Determine the (X, Y) coordinate at the center of the cell enclosing the given text.  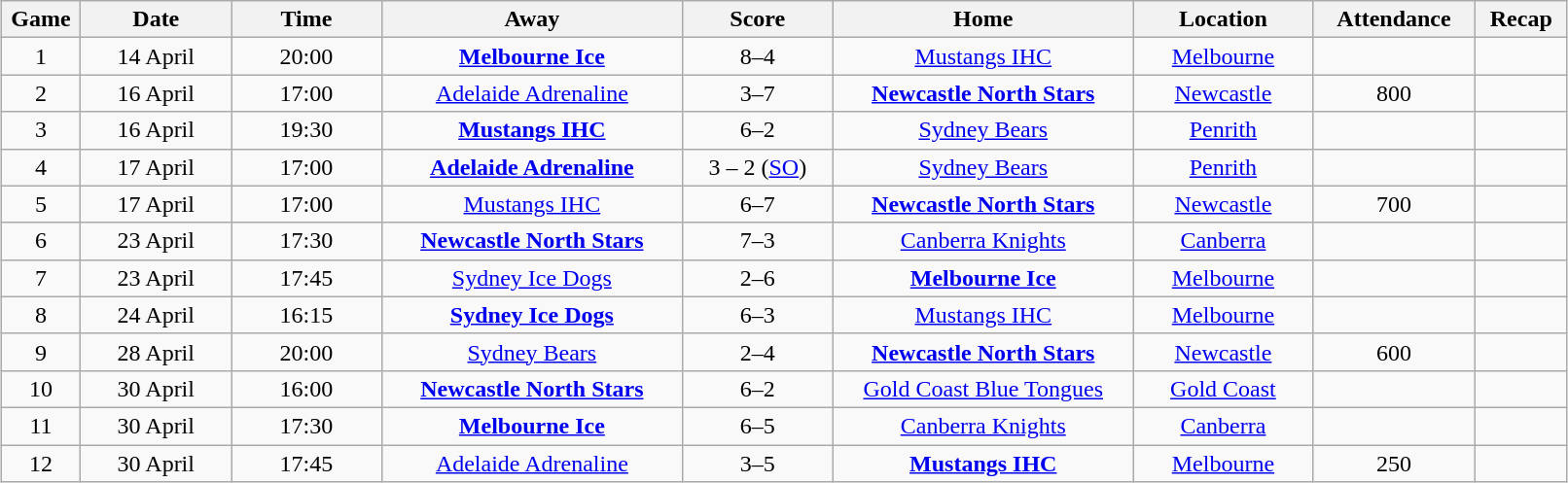
4 (41, 167)
2–6 (757, 278)
Date (156, 19)
11 (41, 426)
600 (1393, 352)
3 – 2 (SO) (757, 167)
Time (307, 19)
Recap (1521, 19)
3–5 (757, 464)
24 April (156, 315)
3–7 (757, 93)
10 (41, 389)
Game (41, 19)
6–5 (757, 426)
1 (41, 56)
Gold Coast (1223, 389)
7–3 (757, 241)
3 (41, 130)
Score (757, 19)
800 (1393, 93)
6–3 (757, 315)
16:00 (307, 389)
19:30 (307, 130)
Gold Coast Blue Tongues (982, 389)
9 (41, 352)
12 (41, 464)
8–4 (757, 56)
6–7 (757, 204)
Away (531, 19)
14 April (156, 56)
2 (41, 93)
250 (1393, 464)
700 (1393, 204)
Location (1223, 19)
6 (41, 241)
8 (41, 315)
16:15 (307, 315)
5 (41, 204)
Attendance (1393, 19)
7 (41, 278)
Home (982, 19)
28 April (156, 352)
2–4 (757, 352)
